Determine the (X, Y) coordinate at the center of the cell enclosing the given text.  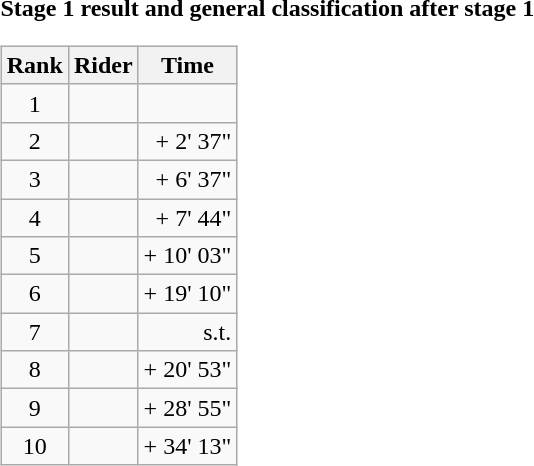
+ 7' 44" (188, 217)
+ 28' 55" (188, 408)
Rider (103, 65)
+ 19' 10" (188, 294)
10 (34, 446)
7 (34, 332)
8 (34, 370)
+ 10' 03" (188, 256)
s.t. (188, 332)
Time (188, 65)
+ 6' 37" (188, 179)
9 (34, 408)
+ 34' 13" (188, 446)
+ 20' 53" (188, 370)
2 (34, 141)
+ 2' 37" (188, 141)
3 (34, 179)
1 (34, 103)
6 (34, 294)
Rank (34, 65)
4 (34, 217)
5 (34, 256)
